Scan for the cell matching the given text and deliver its [x, y] coordinate at center. 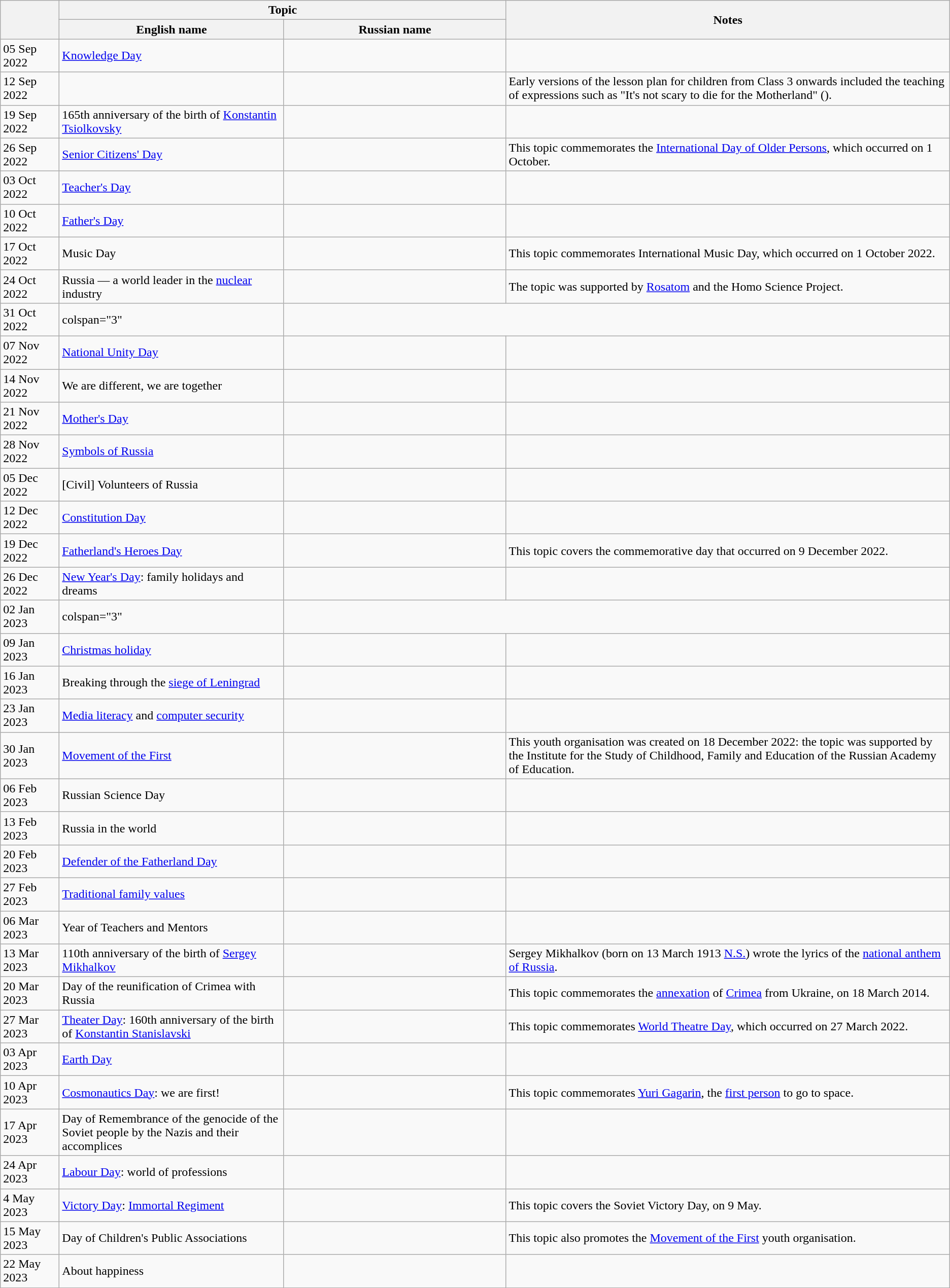
09 Jan 2023 [30, 649]
22 May 2023 [30, 1271]
National Unity Day [172, 352]
Senior Citizens' Day [172, 154]
Theater Day: 160th anniversary of the birth of Konstantin Stanislavski [172, 1027]
About happiness [172, 1271]
Cosmonautics Day: we are first! [172, 1093]
02 Jan 2023 [30, 617]
Movement of the First [172, 755]
10 Apr 2023 [30, 1093]
Topic [283, 10]
17 Apr 2023 [30, 1132]
06 Feb 2023 [30, 795]
03 Oct 2022 [30, 188]
14 Nov 2022 [30, 386]
13 Mar 2023 [30, 961]
21 Nov 2022 [30, 419]
Labour Day: world of professions [172, 1172]
This topic covers the commemorative day that occurred on 9 December 2022. [728, 551]
This topic commemorates the International Day of Older Persons, which occurred on 1 October. [728, 154]
This topic commemorates World Theatre Day, which occurred on 27 March 2022. [728, 1027]
Russian Science Day [172, 795]
Sergey Mikhalkov (born on 13 March 1913 N.S.) wrote the lyrics of the national anthem of Russia. [728, 961]
26 Dec 2022 [30, 583]
This topic commemorates Yuri Gagarin, the first person to go to space. [728, 1093]
27 Feb 2023 [30, 894]
Knowledge Day [172, 56]
10 Oct 2022 [30, 220]
Defender of the Fatherland Day [172, 861]
28 Nov 2022 [30, 451]
Media literacy and computer security [172, 715]
This topic covers the Soviet Victory Day, on 9 May. [728, 1205]
This topic commemorates International Music Day, which occurred on 1 October 2022. [728, 254]
Day of Remembrance of the genocide of the Soviet people by the Nazis and their accomplices [172, 1132]
The topic was supported by Rosatom and the Homo Science Project. [728, 286]
Russian name [395, 29]
Constitution Day [172, 517]
Earth Day [172, 1059]
13 Feb 2023 [30, 828]
[Civil] Volunteers of Russia [172, 485]
31 Oct 2022 [30, 320]
This topic commemorates the annexation of Crimea from Ukraine, on 18 March 2014. [728, 993]
Music Day [172, 254]
English name [172, 29]
12 Dec 2022 [30, 517]
We are different, we are together [172, 386]
Victory Day: Immortal Regiment [172, 1205]
Teacher's Day [172, 188]
Christmas holiday [172, 649]
05 Dec 2022 [30, 485]
20 Feb 2023 [30, 861]
12 Sep 2022 [30, 88]
Notes [728, 20]
4 May 2023 [30, 1205]
20 Mar 2023 [30, 993]
17 Oct 2022 [30, 254]
Day of the reunification of Crimea with Russia [172, 993]
26 Sep 2022 [30, 154]
03 Apr 2023 [30, 1059]
Breaking through the siege of Leningrad [172, 683]
New Year's Day: family holidays and dreams [172, 583]
19 Dec 2022 [30, 551]
30 Jan 2023 [30, 755]
Father's Day [172, 220]
Mother's Day [172, 419]
23 Jan 2023 [30, 715]
Symbols of Russia [172, 451]
16 Jan 2023 [30, 683]
06 Mar 2023 [30, 927]
110th anniversary of the birth of Sergey Mikhalkov [172, 961]
Traditional family values [172, 894]
165th anniversary of the birth of Konstantin Tsiolkovsky [172, 122]
24 Apr 2023 [30, 1172]
24 Oct 2022 [30, 286]
05 Sep 2022 [30, 56]
This topic also promotes the Movement of the First youth organisation. [728, 1238]
Year of Teachers and Mentors [172, 927]
15 May 2023 [30, 1238]
07 Nov 2022 [30, 352]
19 Sep 2022 [30, 122]
Fatherland's Heroes Day [172, 551]
Russia in the world [172, 828]
Day of Children's Public Associations [172, 1238]
Russia — a world leader in the nuclear industry [172, 286]
27 Mar 2023 [30, 1027]
